Extract the [X, Y] coordinate from the center of the cell holding the provided text.  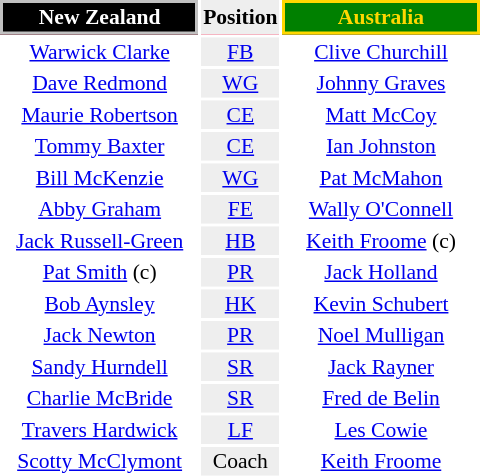
Abby Graham [100, 209]
Bill McKenzie [100, 178]
LF [240, 430]
Dave Redmond [100, 83]
Jack Rayner [381, 366]
Pat McMahon [381, 178]
Noel Mulligan [381, 335]
Coach [240, 461]
Jack Holland [381, 272]
Bob Aynsley [100, 304]
FB [240, 52]
FE [240, 209]
Sandy Hurndell [100, 366]
Clive Churchill [381, 52]
Travers Hardwick [100, 430]
New Zealand [100, 17]
Position [240, 17]
Matt McCoy [381, 114]
Pat Smith (c) [100, 272]
Keith Froome [381, 461]
Charlie McBride [100, 398]
Maurie Robertson [100, 114]
Jack Russell-Green [100, 240]
HK [240, 304]
Australia [381, 17]
Tommy Baxter [100, 146]
HB [240, 240]
Fred de Belin [381, 398]
Warwick Clarke [100, 52]
Kevin Schubert [381, 304]
Les Cowie [381, 430]
Scotty McClymont [100, 461]
Keith Froome (c) [381, 240]
Ian Johnston [381, 146]
Johnny Graves [381, 83]
Jack Newton [100, 335]
Wally O'Connell [381, 209]
